Return (x, y) of the center of cell containing provided text 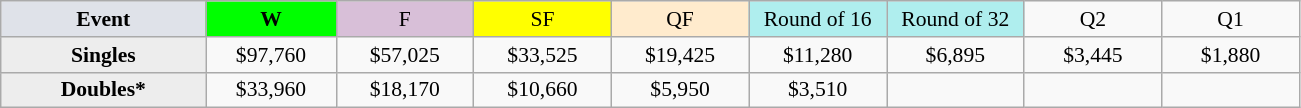
$19,425 (680, 55)
$3,445 (1093, 55)
Q1 (1231, 19)
Round of 32 (955, 19)
$6,895 (955, 55)
Q2 (1093, 19)
$5,950 (680, 90)
W (271, 19)
$97,760 (271, 55)
Singles (104, 55)
QF (680, 19)
Event (104, 19)
Doubles* (104, 90)
$10,660 (543, 90)
$33,525 (543, 55)
Round of 16 (818, 19)
$57,025 (405, 55)
$1,880 (1231, 55)
SF (543, 19)
F (405, 19)
$18,170 (405, 90)
$11,280 (818, 55)
$3,510 (818, 90)
$33,960 (271, 90)
